Search for the cell housing the specified text and yield its (x, y) center coordinate. 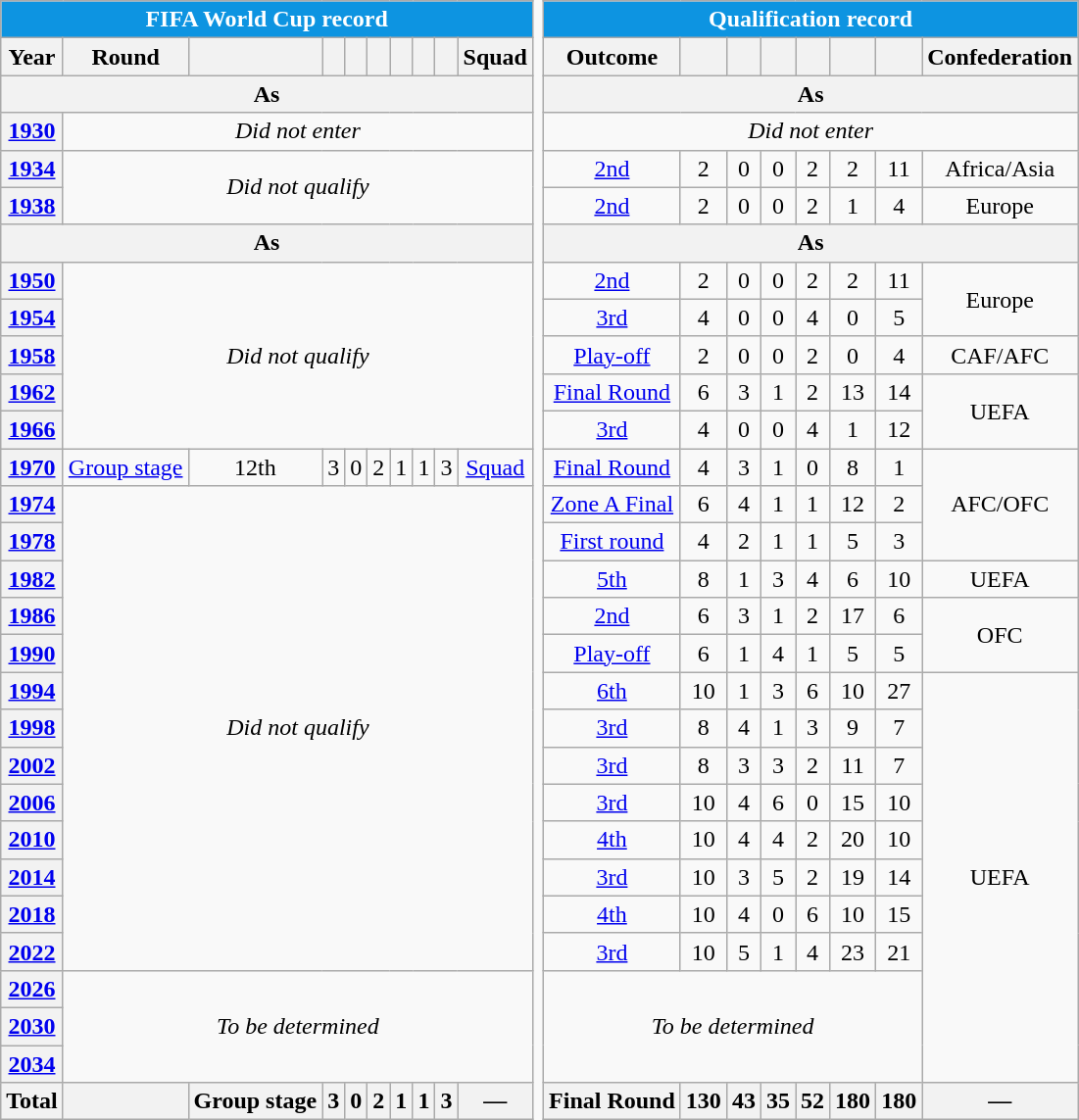
2026 (32, 989)
35 (778, 1101)
2010 (32, 840)
Confederation (1000, 57)
2034 (32, 1063)
20 (853, 840)
Zone A Final (613, 505)
Total (32, 1101)
1970 (32, 467)
1954 (32, 317)
130 (704, 1101)
Outcome (613, 57)
2018 (32, 914)
1990 (32, 654)
First round (613, 542)
9 (853, 728)
1934 (32, 169)
2022 (32, 951)
CAF/AFC (1000, 355)
52 (813, 1101)
1986 (32, 616)
OFC (1000, 635)
21 (900, 951)
5th (613, 579)
2014 (32, 877)
2002 (32, 765)
Year (32, 57)
AFC/OFC (1000, 505)
Qualification record (811, 20)
1966 (32, 429)
1974 (32, 505)
13 (853, 392)
2030 (32, 1026)
Round (125, 57)
19 (853, 877)
23 (853, 951)
1994 (32, 691)
1962 (32, 392)
27 (900, 691)
1998 (32, 728)
1982 (32, 579)
17 (853, 616)
1938 (32, 206)
Africa/Asia (1000, 169)
43 (743, 1101)
FIFA World Cup record (267, 20)
1950 (32, 280)
1978 (32, 542)
12th (255, 467)
1930 (32, 131)
1958 (32, 355)
6th (613, 691)
2006 (32, 803)
